Identify which cell holds the provided text, then report its (X, Y) central coordinate. 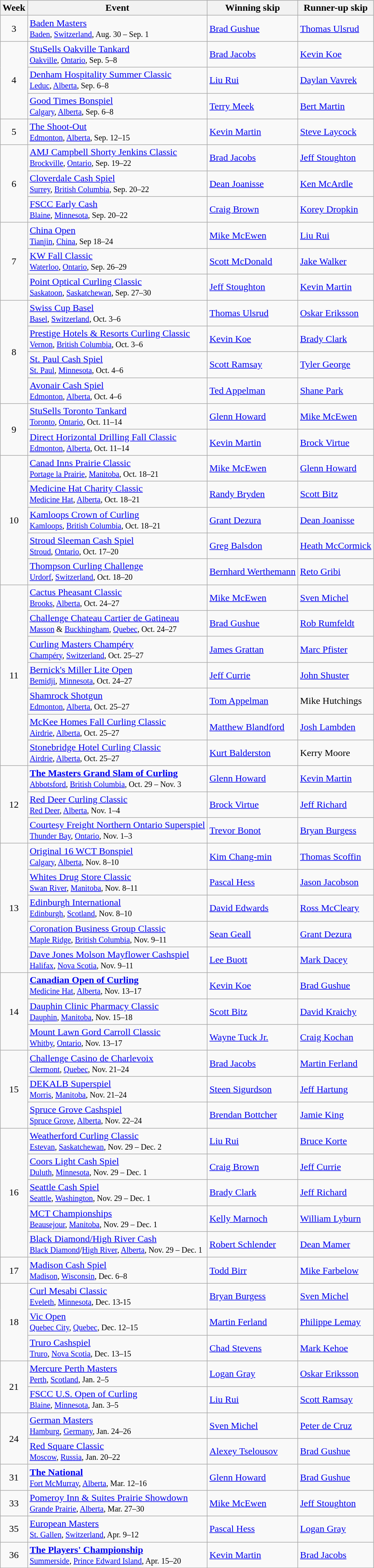
Ted Appelman (252, 391)
Whites Drug Store Classic Swan River, Manitoba, Nov. 8–11 (117, 882)
Black Diamond/High River Cash Black Diamond/High River, Alberta, Nov. 29 – Dec. 1 (117, 1245)
14 (14, 1012)
Matthew Blandford (252, 727)
Kurt Balderston (252, 753)
Prestige Hotels & Resorts Curling Classic Vernon, British Columbia, Oct. 3–6 (117, 339)
William Lyburn (335, 1218)
Jeff Hartung (335, 1089)
Mark Dacey (335, 960)
Dauphin Clinic Pharmacy Classic Dauphin, Manitoba, Nov. 15–18 (117, 1012)
31 (14, 1477)
Reto Gribi (335, 572)
MCT Championships Beausejour, Manitoba, Nov. 29 – Dec. 1 (117, 1218)
Greg Balsdon (252, 546)
Robert Schlender (252, 1245)
Kim Chang-min (252, 857)
Kerry Moore (335, 753)
Todd Birr (252, 1270)
Mount Lawn Gord Carroll Classic Whitby, Ontario, Nov. 13–17 (117, 1037)
Coors Light Cash Spiel Duluth, Minnesota, Nov. 29 – Dec. 1 (117, 1167)
Courtesy Freight Northern Ontario Superspiel Thunder Bay, Ontario, Nov. 1–3 (117, 830)
Shane Park (335, 391)
Week (14, 8)
3 (14, 29)
German Masters Hamburg, Germany, Jan. 24–26 (117, 1425)
Stonebridge Hotel Curling Classic Airdrie, Alberta, Oct. 25–27 (117, 753)
Scott McDonald (252, 261)
Mike Farbelow (335, 1270)
Mercure Perth Masters Perth, Scotland, Jan. 2–5 (117, 1374)
Daylan Vavrek (335, 80)
European Masters St. Gallen, Switzerland, Apr. 9–12 (117, 1529)
St. Paul Cash Spiel St. Paul, Minnesota, Oct. 4–6 (117, 365)
Kelly Marnoch (252, 1218)
Randy Bryden (252, 494)
Brendan Bottcher (252, 1115)
Rob Rumfeldt (335, 624)
Bernhard Werthemann (252, 572)
Red Deer Curling Classic Red Deer, Alberta, Nov. 1–4 (117, 805)
Cloverdale Cash Spiel Surrey, British Columbia, Sep. 20–22 (117, 184)
KW Fall Classic Waterloo, Ontario, Sep. 26–29 (117, 261)
David Kraichy (335, 1012)
Jason Jacobson (335, 882)
Spruce Grove Cashspiel Spruce Grove, Alberta, Nov. 22–24 (117, 1115)
Bert Martin (335, 106)
9 (14, 429)
Thompson Curling Challenge Urdorf, Switzerland, Oct. 18–20 (117, 572)
24 (14, 1438)
Peter de Cruz (335, 1425)
FSCC Early Cash Blaine, Minnesota, Sep. 20–22 (117, 209)
John Shuster (335, 675)
The National Fort McMurray, Alberta, Mar. 12–16 (117, 1477)
The Shoot-Out Edmonton, Alberta, Sep. 12–15 (117, 132)
Tom Appelman (252, 701)
35 (14, 1529)
Canad Inns Prairie Classic Portage la Prairie, Manitoba, Oct. 18–21 (117, 468)
Challenge Casino de Charlevoix Clermont, Quebec, Nov. 21–24 (117, 1063)
Avonair Cash Spiel Edmonton, Alberta, Oct. 4–6 (117, 391)
AMJ Campbell Shorty Jenkins Classic Brockville, Ontario, Sep. 19–22 (117, 157)
4 (14, 80)
11 (14, 675)
Vic Open Quebec City, Quebec, Dec. 12–15 (117, 1322)
Trevor Bonot (252, 830)
Curl Mesabi Classic Eveleth, Minnesota, Dec. 13-15 (117, 1296)
Heath McCormick (335, 546)
Denham Hospitality Summer Classic Leduc, Alberta, Sep. 6–8 (117, 80)
Philippe Lemay (335, 1322)
Jake Walker (335, 261)
Madison Cash Spiel Madison, Wisconsin, Dec. 6–8 (117, 1270)
21 (14, 1387)
33 (14, 1503)
Weatherford Curling Classic Estevan, Saskatchewan, Nov. 29 – Dec. 2 (117, 1141)
Bruce Korte (335, 1141)
Edinburgh International Edinburgh, Scotland, Nov. 8–10 (117, 908)
Ross McCleary (335, 908)
Steve Laycock (335, 132)
6 (14, 184)
36 (14, 1555)
StuSells Oakville Tankard Oakville, Ontario, Sep. 5–8 (117, 54)
Alexey Tselousov (252, 1451)
Bernick's Miller Lite Open Bemidji, Minnesota, Oct. 24–27 (117, 675)
Stroud Sleeman Cash Spiel Stroud, Ontario, Oct. 17–20 (117, 546)
Good Times Bonspiel Calgary, Alberta, Sep. 6–8 (117, 106)
James Grattan (252, 649)
16 (14, 1192)
Point Optical Curling Classic Saskatoon, Saskatchewan, Sep. 27–30 (117, 287)
Dean Mamer (335, 1245)
Pomeroy Inn & Suites Prairie Showdown Grande Prairie, Alberta, Mar. 27–30 (117, 1503)
Curling Masters Champéry Champéry, Switzerland, Oct. 25–27 (117, 649)
Steen Sigurdson (252, 1089)
Shamrock Shotgun Edmonton, Alberta, Oct. 25–27 (117, 701)
Cactus Pheasant Classic Brooks, Alberta, Oct. 24–27 (117, 597)
Medicine Hat Charity Classic Medicine Hat, Alberta, Oct. 18–21 (117, 494)
Tyler George (335, 365)
Wayne Tuck Jr. (252, 1037)
Canadian Open of Curling Medicine Hat, Alberta, Nov. 13–17 (117, 985)
Kamloops Crown of Curling Kamloops, British Columbia, Oct. 18–21 (117, 520)
Runner-up skip (335, 8)
Mike Hutchings (335, 701)
7 (14, 261)
Dave Jones Molson Mayflower Cashspiel Halifax, Nova Scotia, Nov. 9–11 (117, 960)
17 (14, 1270)
Terry Meek (252, 106)
Marc Pfister (335, 649)
Josh Lambden (335, 727)
David Edwards (252, 908)
The Players' Championship Summerside, Prince Edward Island, Apr. 15–20 (117, 1555)
Direct Horizontal Drilling Fall Classic Edmonton, Alberta, Oct. 11–14 (117, 442)
10 (14, 520)
Red Square Classic Moscow, Russia, Jan. 20–22 (117, 1451)
Winning skip (252, 8)
Baden Masters Baden, Switzerland, Aug. 30 – Sep. 1 (117, 29)
Swiss Cup Basel Basel, Switzerland, Oct. 3–6 (117, 313)
13 (14, 908)
Event (117, 8)
Seattle Cash Spiel Seattle, Washington, Nov. 29 – Dec. 1 (117, 1193)
FSCC U.S. Open of Curling Blaine, Minnesota, Jan. 3–5 (117, 1400)
Original 16 WCT Bonspiel Calgary, Alberta, Nov. 8–10 (117, 857)
Sean Geall (252, 934)
The Masters Grand Slam of Curling Abbotsford, British Columbia, Oct. 29 – Nov. 3 (117, 779)
18 (14, 1322)
5 (14, 132)
12 (14, 805)
Korey Dropkin (335, 209)
Truro Cashspiel Truro, Nova Scotia, Dec. 13–15 (117, 1348)
Ken McArdle (335, 184)
McKee Homes Fall Curling Classic Airdrie, Alberta, Oct. 25–27 (117, 727)
Coronation Business Group Classic Maple Ridge, British Columbia, Nov. 9–11 (117, 934)
China Open Tianjin, China, Sep 18–24 (117, 235)
Thomas Scoffin (335, 857)
Lee Buott (252, 960)
Craig Kochan (335, 1037)
Chad Stevens (252, 1348)
Jamie King (335, 1115)
15 (14, 1089)
Mark Kehoe (335, 1348)
DEKALB Superspiel Morris, Manitoba, Nov. 21–24 (117, 1089)
StuSells Toronto Tankard Toronto, Ontario, Oct. 11–14 (117, 417)
Challenge Chateau Cartier de Gatineau Masson & Buckhingham, Quebec, Oct. 24–27 (117, 624)
8 (14, 352)
